Output the [X, Y] coordinate of the center of the cell containing the given text.  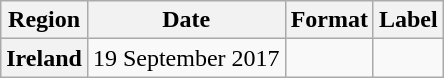
Date [186, 20]
Format [329, 20]
Ireland [44, 58]
Label [408, 20]
19 September 2017 [186, 58]
Region [44, 20]
